Search for the cell housing the specified text and yield its [X, Y] center coordinate. 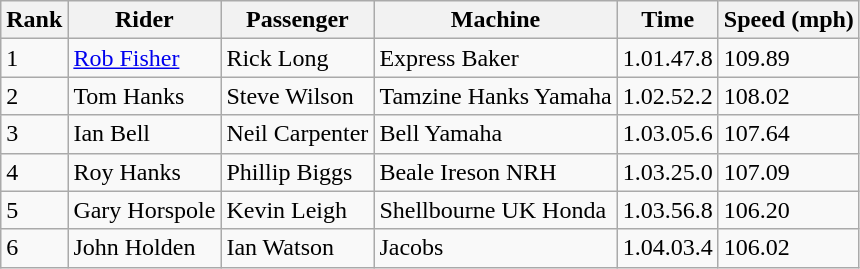
Rob Fisher [144, 58]
John Holden [144, 248]
1.04.03.4 [668, 248]
1.03.25.0 [668, 172]
Neil Carpenter [298, 134]
4 [34, 172]
1.01.47.8 [668, 58]
107.09 [788, 172]
107.64 [788, 134]
1 [34, 58]
Rider [144, 20]
Rick Long [298, 58]
6 [34, 248]
Bell Yamaha [496, 134]
Jacobs [496, 248]
Shellbourne UK Honda [496, 210]
Machine [496, 20]
5 [34, 210]
106.20 [788, 210]
Ian Bell [144, 134]
Roy Hanks [144, 172]
3 [34, 134]
Time [668, 20]
Tamzine Hanks Yamaha [496, 96]
Kevin Leigh [298, 210]
Gary Horspole [144, 210]
1.03.05.6 [668, 134]
Speed (mph) [788, 20]
1.02.52.2 [668, 96]
106.02 [788, 248]
Express Baker [496, 58]
2 [34, 96]
Steve Wilson [298, 96]
Ian Watson [298, 248]
Rank [34, 20]
1.03.56.8 [668, 210]
Beale Ireson NRH [496, 172]
109.89 [788, 58]
Phillip Biggs [298, 172]
Tom Hanks [144, 96]
Passenger [298, 20]
108.02 [788, 96]
